Scan for the cell matching the given text and deliver its (X, Y) coordinate at center. 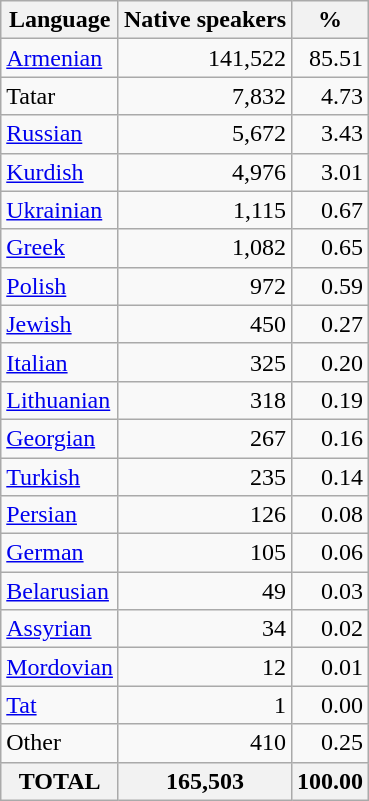
0.65 (330, 248)
Tatar (60, 96)
Jewish (60, 324)
141,522 (204, 58)
Belarusian (60, 591)
0.06 (330, 553)
3.43 (330, 134)
Turkish (60, 477)
267 (204, 438)
3.01 (330, 172)
0.02 (330, 629)
100.00 (330, 781)
34 (204, 629)
Assyrian (60, 629)
Mordovian (60, 667)
126 (204, 515)
Kurdish (60, 172)
0.08 (330, 515)
German (60, 553)
972 (204, 286)
0.25 (330, 743)
Persian (60, 515)
Tat (60, 705)
85.51 (330, 58)
1 (204, 705)
4,976 (204, 172)
Polish (60, 286)
49 (204, 591)
165,503 (204, 781)
% (330, 20)
0.59 (330, 286)
0.14 (330, 477)
5,672 (204, 134)
0.19 (330, 400)
Other (60, 743)
1,115 (204, 210)
0.67 (330, 210)
Ukrainian (60, 210)
Italian (60, 362)
1,082 (204, 248)
4.73 (330, 96)
0.20 (330, 362)
105 (204, 553)
12 (204, 667)
7,832 (204, 96)
0.16 (330, 438)
450 (204, 324)
Native speakers (204, 20)
Lithuanian (60, 400)
0.27 (330, 324)
410 (204, 743)
325 (204, 362)
Language (60, 20)
0.03 (330, 591)
0.01 (330, 667)
Russian (60, 134)
Greek (60, 248)
235 (204, 477)
Armenian (60, 58)
Georgian (60, 438)
318 (204, 400)
TOTAL (60, 781)
0.00 (330, 705)
